Search for the cell housing the specified text and yield its [x, y] center coordinate. 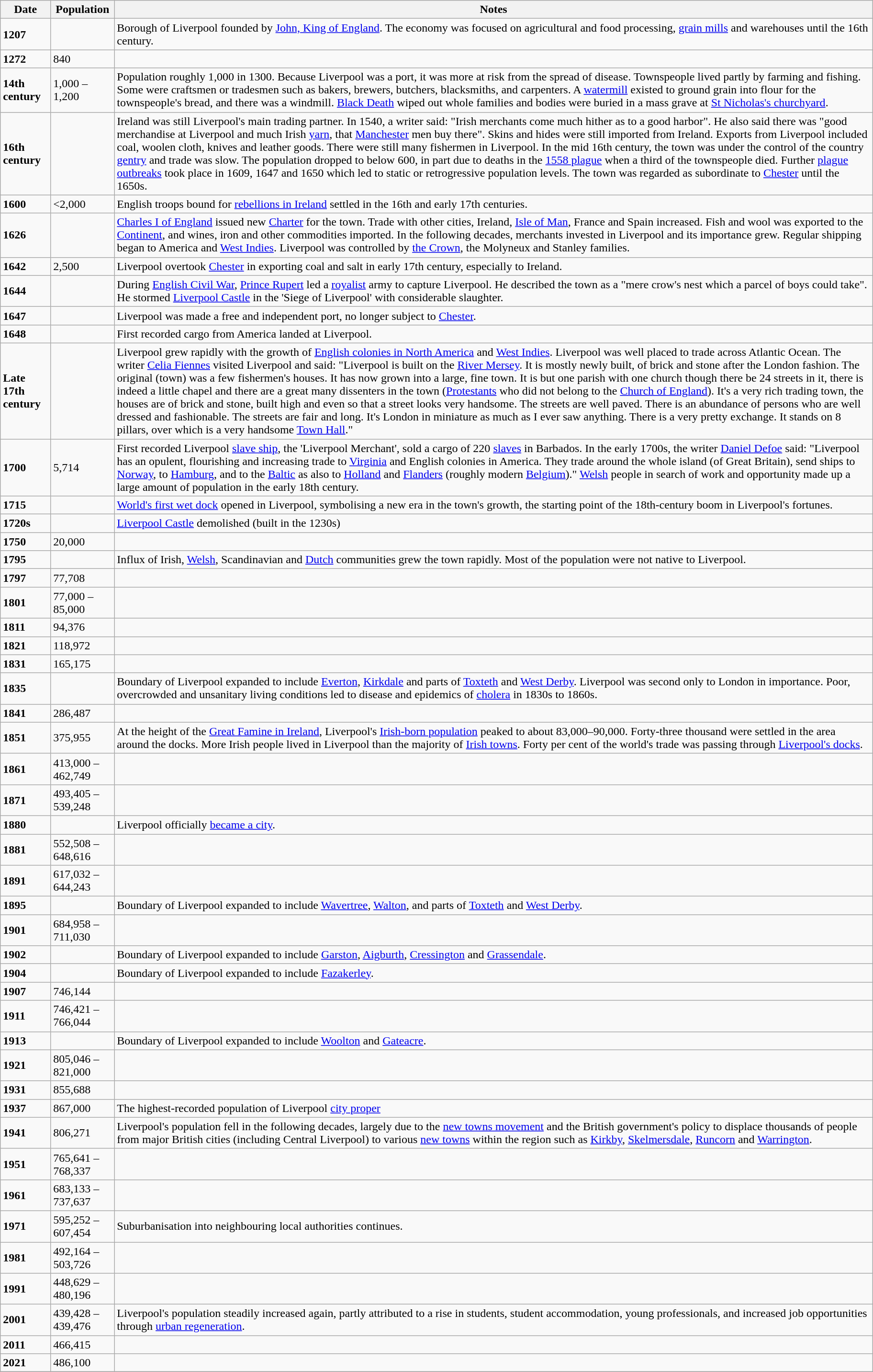
492,164 – 503,726 [82, 1258]
Liverpool officially became a city. [493, 825]
1272 [26, 59]
1835 [26, 689]
806,271 [82, 1133]
The highest-recorded population of Liverpool city proper [493, 1108]
1901 [26, 930]
1831 [26, 664]
2001 [26, 1320]
493,405 – 539,248 [82, 800]
1931 [26, 1090]
617,032 – 644,243 [82, 881]
1913 [26, 1041]
Liverpool was made a free and independent port, no longer subject to Chester. [493, 316]
Notes [493, 10]
77,708 [82, 578]
413,000 – 462,749 [82, 769]
1750 [26, 542]
1715 [26, 505]
1841 [26, 713]
5,714 [82, 467]
867,000 [82, 1108]
1720s [26, 523]
1,000 – 1,200 [82, 90]
1911 [26, 1016]
1642 [26, 266]
1811 [26, 627]
448,629 – 480,196 [82, 1289]
1971 [26, 1226]
1207 [26, 34]
855,688 [82, 1090]
1981 [26, 1258]
375,955 [82, 737]
1904 [26, 973]
286,487 [82, 713]
1851 [26, 737]
439,428 – 439,476 [82, 1320]
1644 [26, 291]
Boundary of Liverpool expanded to include Woolton and Gateacre. [493, 1041]
765,641 – 768,337 [82, 1164]
1797 [26, 578]
1937 [26, 1108]
1895 [26, 906]
1801 [26, 602]
Boundary of Liverpool expanded to include Garston, Aigburth, Cressington and Grassendale. [493, 955]
1821 [26, 646]
1881 [26, 850]
20,000 [82, 542]
Date [26, 10]
684,958 – 711,030 [82, 930]
1871 [26, 800]
1861 [26, 769]
746,421 – 766,044 [82, 1016]
1907 [26, 991]
1951 [26, 1164]
1941 [26, 1133]
840 [82, 59]
Boundary of Liverpool expanded to include Fazakerley. [493, 973]
1921 [26, 1065]
First recorded cargo from America landed at Liverpool. [493, 334]
1891 [26, 881]
Liverpool overtook Chester in exporting coal and salt in early 17th century, especially to Ireland. [493, 266]
<2,000 [82, 204]
1795 [26, 560]
16th century [26, 153]
Late 17th century [26, 391]
1600 [26, 204]
Suburbanisation into neighbouring local authorities continues. [493, 1226]
805,046 – 821,000 [82, 1065]
683,133 – 737,637 [82, 1195]
77,000 – 85,000 [82, 602]
2011 [26, 1345]
Boundary of Liverpool expanded to include Wavertree, Walton, and parts of Toxteth and West Derby. [493, 906]
Population [82, 10]
Influx of Irish, Welsh, Scandinavian and Dutch communities grew the town rapidly. Most of the population were not native to Liverpool. [493, 560]
552,508 – 648,616 [82, 850]
1648 [26, 334]
595,252 – 607,454 [82, 1226]
1880 [26, 825]
Liverpool Castle demolished (built in the 1230s) [493, 523]
1626 [26, 235]
94,376 [82, 627]
14th century [26, 90]
746,144 [82, 991]
English troops bound for rebellions in Ireland settled in the 16th and early 17th centuries. [493, 204]
2,500 [82, 266]
1902 [26, 955]
1700 [26, 467]
2021 [26, 1363]
165,175 [82, 664]
1991 [26, 1289]
486,100 [82, 1363]
1647 [26, 316]
118,972 [82, 646]
1961 [26, 1195]
466,415 [82, 1345]
